Search for the cell housing the specified text and yield its [X, Y] center coordinate. 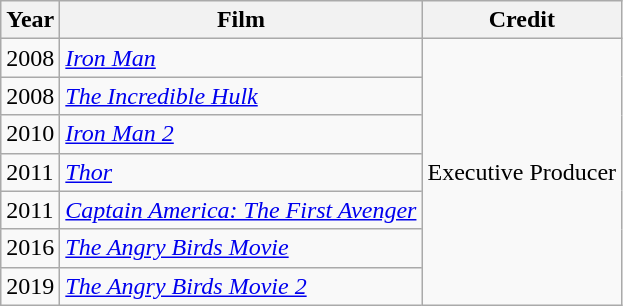
Captain America: The First Avenger [241, 210]
2010 [30, 134]
Iron Man [241, 58]
The Angry Birds Movie 2 [241, 286]
2016 [30, 248]
Year [30, 20]
Credit [522, 20]
Film [241, 20]
2019 [30, 286]
Thor [241, 172]
The Angry Birds Movie [241, 248]
The Incredible Hulk [241, 96]
Executive Producer [522, 172]
Iron Man 2 [241, 134]
